Return (x, y) of the center of cell containing provided text 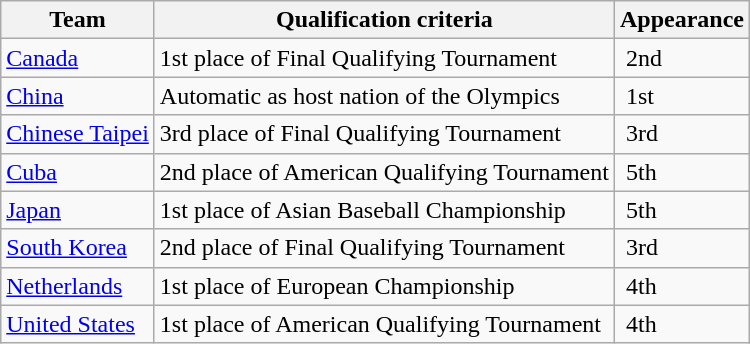
1st place of Final Qualifying Tournament (384, 58)
Chinese Taipei (78, 134)
United States (78, 324)
1st place of Asian Baseball Championship (384, 210)
South Korea (78, 248)
Automatic as host nation of the Olympics (384, 96)
2nd place of American Qualifying Tournament (384, 172)
China (78, 96)
Appearance (682, 20)
1st place of American Qualifying Tournament (384, 324)
Team (78, 20)
2nd place of Final Qualifying Tournament (384, 248)
Qualification criteria (384, 20)
2nd (682, 58)
Netherlands (78, 286)
Canada (78, 58)
Japan (78, 210)
1st place of European Championship (384, 286)
1st (682, 96)
3rd place of Final Qualifying Tournament (384, 134)
Cuba (78, 172)
